Detect which cell encompasses the target text, then output its [x, y] center coordinate. 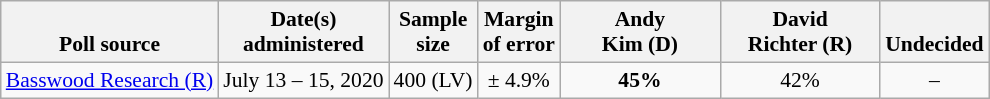
Poll source [110, 32]
Undecided [934, 32]
AndyKim (D) [640, 32]
Marginof error [519, 32]
Basswood Research (R) [110, 80]
Samplesize [434, 32]
400 (LV) [434, 80]
45% [640, 80]
– [934, 80]
42% [800, 80]
± 4.9% [519, 80]
Date(s)administered [303, 32]
DavidRichter (R) [800, 32]
July 13 – 15, 2020 [303, 80]
